Locate the cell with the specified text and output its [X, Y] center coordinate. 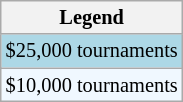
$10,000 tournaments [92, 85]
Legend [92, 17]
$25,000 tournaments [92, 51]
